Detect which cell encompasses the target text, then output its [x, y] center coordinate. 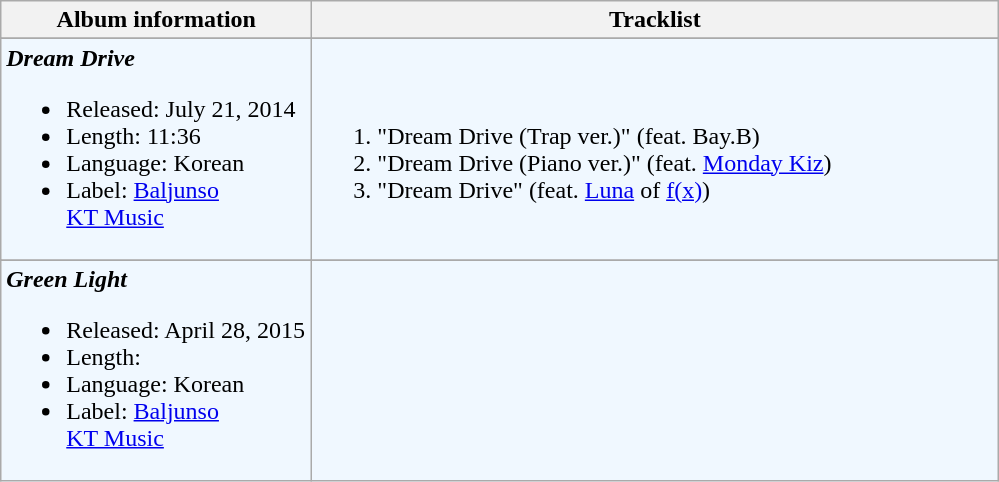
Tracklist [655, 20]
"Dream Drive (Trap ver.)" (feat. Bay.B)"Dream Drive (Piano ver.)" (feat. Monday Kiz)"Dream Drive" (feat. Luna of f(x)) [655, 150]
Dream DriveReleased: July 21, 2014Length: 11:36Language: KoreanLabel: BaljunsoKT Music [156, 150]
Green LightReleased: April 28, 2015Length:Language: KoreanLabel: BaljunsoKT Music [156, 370]
Album information [156, 20]
